Detect which cell encompasses the target text, then output its (X, Y) center coordinate. 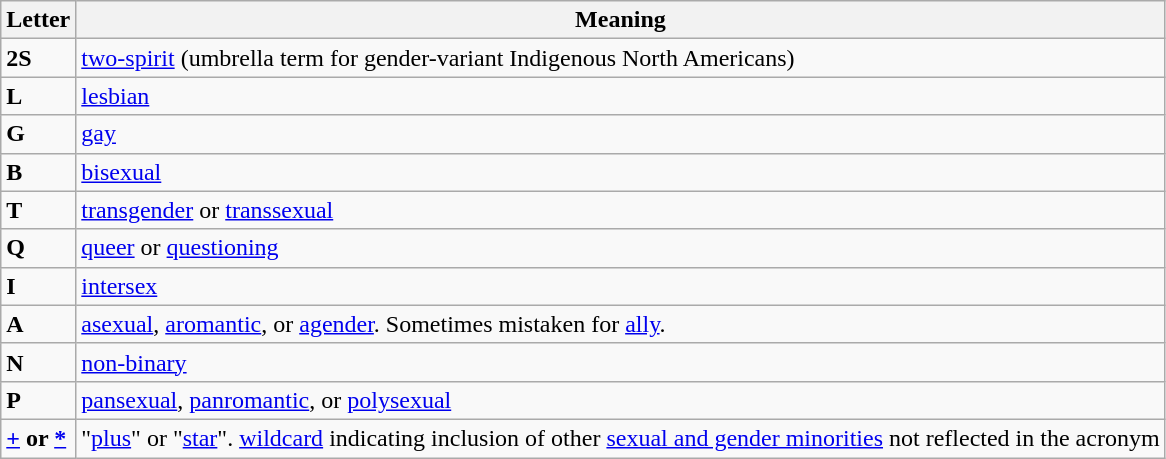
bisexual (620, 172)
queer or questioning (620, 248)
Q (38, 248)
A (38, 324)
+ or * (38, 438)
gay (620, 134)
transgender or transsexual (620, 210)
2S (38, 58)
G (38, 134)
two-spirit (umbrella term for gender-variant Indigenous North Americans) (620, 58)
Meaning (620, 20)
Letter (38, 20)
N (38, 362)
asexual, aromantic, or agender. Sometimes mistaken for ally. (620, 324)
L (38, 96)
lesbian (620, 96)
P (38, 400)
intersex (620, 286)
pansexual, panromantic, or polysexual (620, 400)
B (38, 172)
non-binary (620, 362)
I (38, 286)
"plus" or "star". wildcard indicating inclusion of other sexual and gender minorities not reflected in the acronym (620, 438)
T (38, 210)
